For the text-containing cell, return its midpoint in [X, Y] coordinate format. 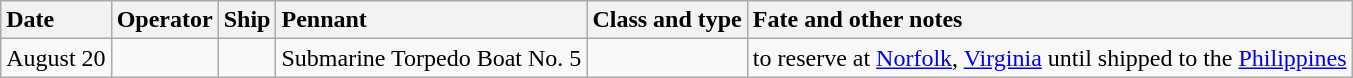
Pennant [432, 20]
Class and type [667, 20]
Submarine Torpedo Boat No. 5 [432, 58]
Fate and other notes [1050, 20]
Operator [164, 20]
August 20 [56, 58]
Date [56, 20]
to reserve at Norfolk, Virginia until shipped to the Philippines [1050, 58]
Ship [247, 20]
